Identify which cell holds the provided text, then report its (x, y) central coordinate. 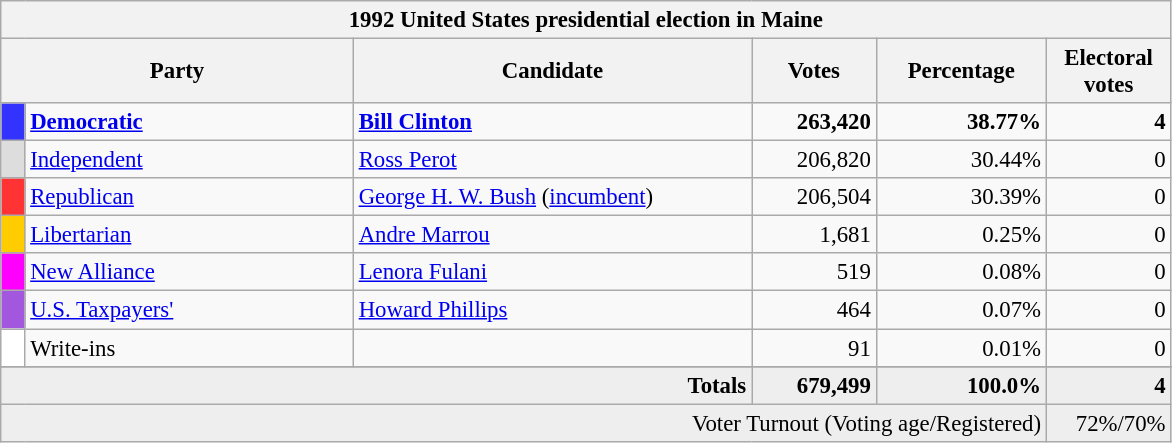
Party (178, 72)
Voter Turnout (Voting age/Registered) (524, 423)
38.77% (961, 122)
Votes (814, 72)
Libertarian (189, 235)
0.07% (961, 310)
72%/70% (1108, 423)
1,681 (814, 235)
0.25% (961, 235)
Howard Phillips (552, 310)
Candidate (552, 72)
Totals (376, 385)
206,820 (814, 160)
30.44% (961, 160)
Write-ins (189, 348)
Democratic (189, 122)
1992 United States presidential election in Maine (586, 20)
0.01% (961, 348)
Percentage (961, 72)
679,499 (814, 385)
Bill Clinton (552, 122)
263,420 (814, 122)
206,504 (814, 197)
Lenora Fulani (552, 273)
U.S. Taxpayers' (189, 310)
Ross Perot (552, 160)
Independent (189, 160)
100.0% (961, 385)
0.08% (961, 273)
Electoral votes (1108, 72)
Republican (189, 197)
519 (814, 273)
30.39% (961, 197)
Andre Marrou (552, 235)
George H. W. Bush (incumbent) (552, 197)
91 (814, 348)
New Alliance (189, 273)
464 (814, 310)
